Locate the cell with the specified text and output its [X, Y] center coordinate. 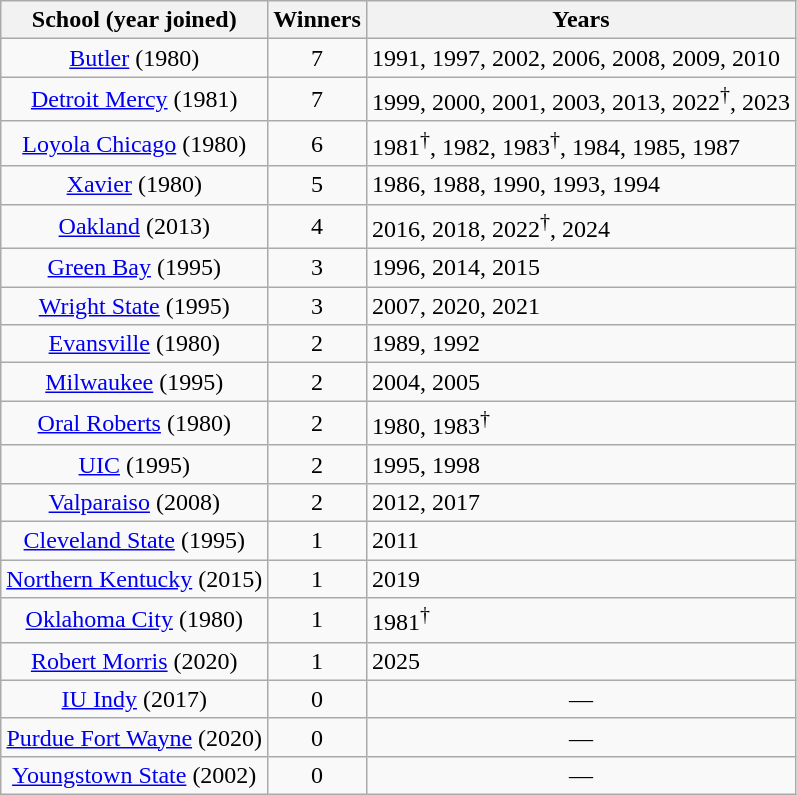
1991, 1997, 2002, 2006, 2008, 2009, 2010 [580, 58]
2012, 2017 [580, 502]
Northern Kentucky (2015) [134, 579]
Wright State (1995) [134, 306]
1981† [580, 620]
1995, 1998 [580, 464]
1999, 2000, 2001, 2003, 2013, 2022†, 2023 [580, 100]
2019 [580, 579]
Robert Morris (2020) [134, 661]
Winners [318, 20]
6 [318, 144]
Xavier (1980) [134, 185]
UIC (1995) [134, 464]
Cleveland State (1995) [134, 541]
Valparaiso (2008) [134, 502]
5 [318, 185]
Butler (1980) [134, 58]
1989, 1992 [580, 344]
1981†, 1982, 1983†, 1984, 1985, 1987 [580, 144]
IU Indy (2017) [134, 699]
2007, 2020, 2021 [580, 306]
1980, 1983† [580, 424]
Evansville (1980) [134, 344]
Purdue Fort Wayne (2020) [134, 737]
1996, 2014, 2015 [580, 268]
1986, 1988, 1990, 1993, 1994 [580, 185]
Oral Roberts (1980) [134, 424]
Oakland (2013) [134, 226]
Detroit Mercy (1981) [134, 100]
4 [318, 226]
Oklahoma City (1980) [134, 620]
Green Bay (1995) [134, 268]
Loyola Chicago (1980) [134, 144]
Youngstown State (2002) [134, 775]
2004, 2005 [580, 382]
Milwaukee (1995) [134, 382]
Years [580, 20]
2016, 2018, 2022†, 2024 [580, 226]
2011 [580, 541]
2025 [580, 661]
School (year joined) [134, 20]
